Provide the [x, y] coordinate of the cell's center where the given text is located.  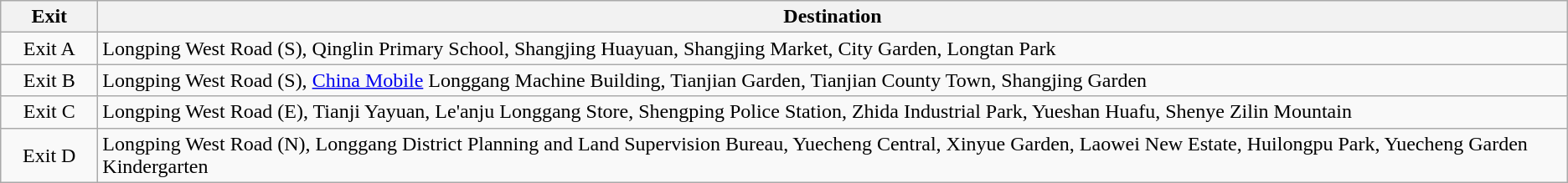
Destination [833, 17]
Exit [49, 17]
Exit B [49, 80]
Longping West Road (E), Tianji Yayuan, Le'anju Longgang Store, Shengping Police Station, Zhida Industrial Park, Yueshan Huafu, Shenye Zilin Mountain [833, 112]
Exit D [49, 155]
Longping West Road (S), China Mobile Longgang Machine Building, Tianjian Garden, Tianjian County Town, Shangjing Garden [833, 80]
Exit C [49, 112]
Exit A [49, 48]
Longping West Road (S), Qinglin Primary School, Shangjing Huayuan, Shangjing Market, City Garden, Longtan Park [833, 48]
